Identify which cell holds the provided text, then report its [X, Y] central coordinate. 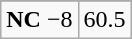
NC −8 [40, 20]
60.5 [104, 20]
